Return the [x, y] coordinate for the center point of the cell that contains the specified text.  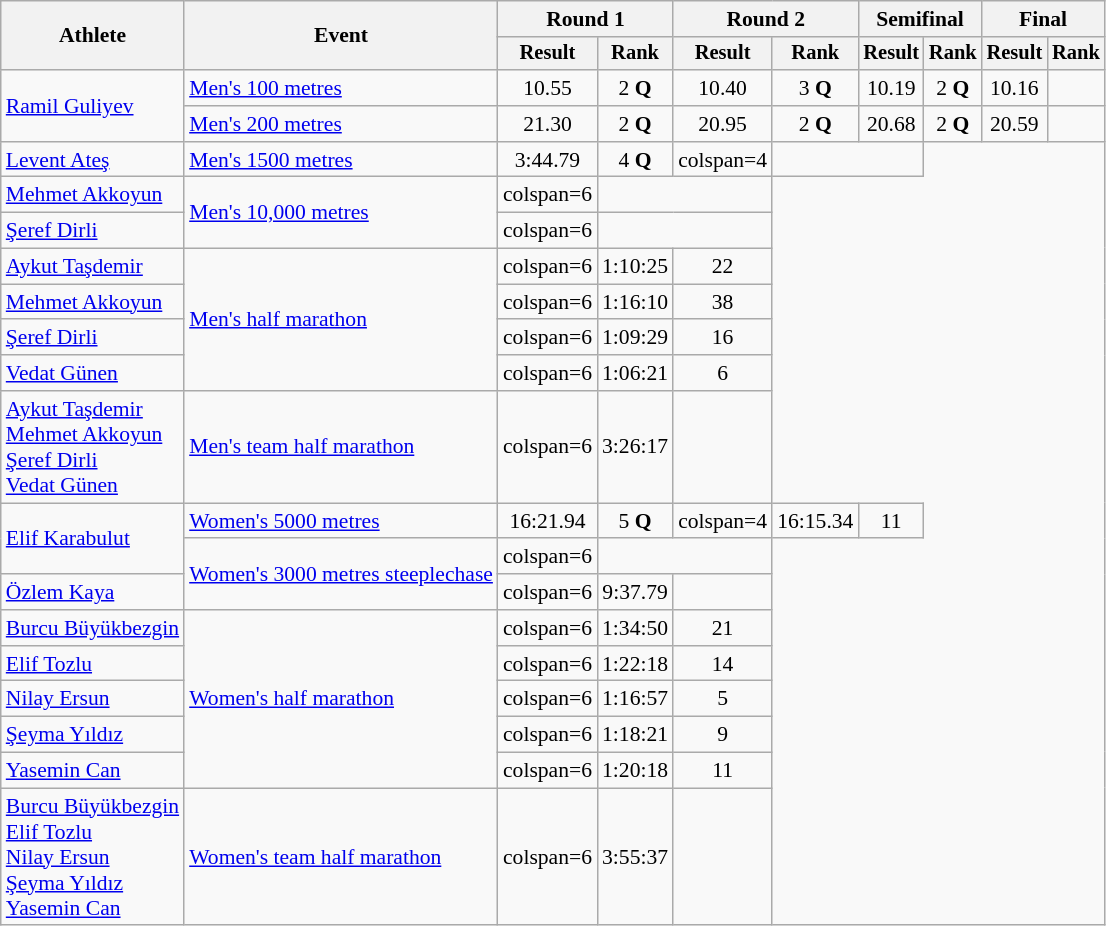
Özlem Kaya [92, 592]
10.19 [891, 88]
4 Q [635, 160]
9:37.79 [635, 592]
1:22:18 [635, 664]
Women's half marathon [341, 699]
Burcu Büyükbezgin [92, 628]
Men's 200 metres [341, 124]
Men's half marathon [341, 320]
Burcu BüyükbezginElif TozluNilay ErsunŞeyma YıldızYasemin Can [92, 857]
16 [722, 338]
Nilay Ersun [92, 699]
Women's team half marathon [341, 857]
20.68 [891, 124]
Elif Karabulut [92, 538]
Women's 3000 metres steeplechase [341, 574]
9 [722, 735]
Men's 10,000 metres [341, 212]
Ramil Guliyev [92, 106]
Vedat Günen [92, 373]
Semifinal [920, 19]
3:26:17 [635, 447]
3:55:37 [635, 857]
10.55 [548, 88]
1:09:29 [635, 338]
Men's team half marathon [341, 447]
Şeyma Yıldız [92, 735]
6 [722, 373]
Elif Tozlu [92, 664]
Athlete [92, 36]
1:20:18 [635, 771]
1:16:10 [635, 302]
1:10:25 [635, 267]
Event [341, 36]
Women's 5000 metres [341, 521]
Round 2 [766, 19]
Aykut TaşdemirMehmet AkkoyunŞeref DirliVedat Günen [92, 447]
1:34:50 [635, 628]
Final [1044, 19]
5 Q [635, 521]
16:15.34 [815, 521]
38 [722, 302]
20.95 [722, 124]
1:18:21 [635, 735]
21 [722, 628]
3:44.79 [548, 160]
Men's 1500 metres [341, 160]
10.40 [722, 88]
14 [722, 664]
10.16 [1015, 88]
Aykut Taşdemir [92, 267]
Levent Ateş [92, 160]
16:21.94 [548, 521]
1:16:57 [635, 699]
5 [722, 699]
22 [722, 267]
Round 1 [586, 19]
Men's 100 metres [341, 88]
1:06:21 [635, 373]
3 Q [815, 88]
21.30 [548, 124]
20.59 [1015, 124]
Yasemin Can [92, 771]
